Find where the given text appears and provide that cell's center as (X, Y) coordinate. 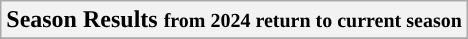
Season Results from 2024 return to current season (234, 20)
